Capture the cell that displays the provided text and extract its (x, y) central coordinate. 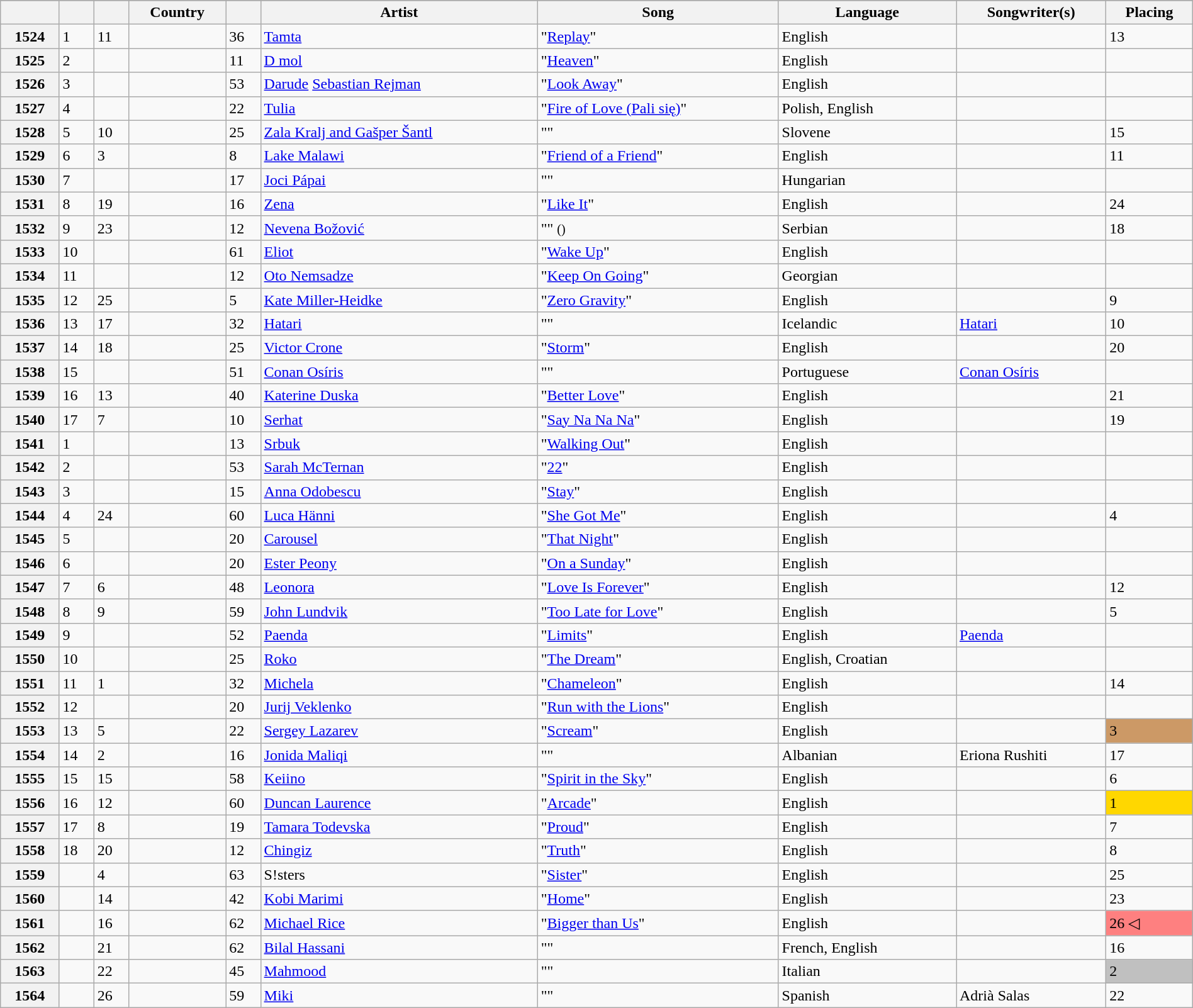
1542 (30, 468)
1557 (30, 827)
"Say Na Na Na" (658, 420)
1544 (30, 515)
"Better Love" (658, 396)
Ester Peony (399, 563)
1524 (30, 36)
Joci Pápai (399, 180)
48 (243, 587)
"Home" (658, 899)
Language (867, 13)
1546 (30, 563)
Tulia (399, 108)
"Stay" (658, 491)
Michela (399, 683)
Chingiz (399, 851)
Mahmood (399, 972)
English, Croatian (867, 659)
"Sister" (658, 875)
1536 (30, 324)
1540 (30, 420)
1554 (30, 755)
Zala Kralj and Gašper Šantl (399, 132)
"Limits" (658, 635)
Slovene (867, 132)
1550 (30, 659)
1525 (30, 60)
1556 (30, 803)
1533 (30, 252)
"The Dream" (658, 659)
"Chameleon" (658, 683)
"On a Sunday" (658, 563)
Kate Miller-Heidke (399, 300)
26 (111, 995)
"Love Is Forever" (658, 587)
"Storm" (658, 348)
1543 (30, 491)
1552 (30, 707)
"Arcade" (658, 803)
Kobi Marimi (399, 899)
1531 (30, 204)
John Lundvik (399, 611)
Placing (1149, 13)
51 (243, 372)
Serbian (867, 228)
1547 (30, 587)
1529 (30, 156)
Carousel (399, 539)
"Scream" (658, 731)
1555 (30, 779)
1539 (30, 396)
Country (177, 13)
"Truth" (658, 851)
1553 (30, 731)
Albanian (867, 755)
Eriona Rushiti (1031, 755)
D mol (399, 60)
"That Night" (658, 539)
Jurij Veklenko (399, 707)
Adrià Salas (1031, 995)
Tamara Todevska (399, 827)
"Heaven" (658, 60)
1534 (30, 276)
Artist (399, 13)
Anna Odobescu (399, 491)
1538 (30, 372)
Katerine Duska (399, 396)
Serhat (399, 420)
Srbuk (399, 444)
26 ◁ (1149, 923)
"Like It" (658, 204)
36 (243, 36)
1548 (30, 611)
"Too Late for Love" (658, 611)
"Walking Out" (658, 444)
Darude Sebastian Rejman (399, 84)
40 (243, 396)
Lake Malawi (399, 156)
"22" (658, 468)
1551 (30, 683)
Songwriter(s) (1031, 13)
Sarah McTernan (399, 468)
1561 (30, 923)
Keiino (399, 779)
Miki (399, 995)
Bilal Hassani (399, 948)
Tamta (399, 36)
"Keep On Going" (658, 276)
1526 (30, 84)
1537 (30, 348)
"Zero Gravity" (658, 300)
1563 (30, 972)
1560 (30, 899)
Oto Nemsadze (399, 276)
1541 (30, 444)
Song (658, 13)
Roko (399, 659)
1527 (30, 108)
Hungarian (867, 180)
58 (243, 779)
"Run with the Lions" (658, 707)
"Fire of Love (Pali się)" (658, 108)
"Bigger than Us" (658, 923)
Leonora (399, 587)
1535 (30, 300)
Sergey Lazarev (399, 731)
45 (243, 972)
Georgian (867, 276)
"Replay" (658, 36)
1532 (30, 228)
61 (243, 252)
Michael Rice (399, 923)
1528 (30, 132)
"Friend of a Friend" (658, 156)
Luca Hänni (399, 515)
Nevena Božović (399, 228)
63 (243, 875)
1530 (30, 180)
Portuguese (867, 372)
"Proud" (658, 827)
Icelandic (867, 324)
Zena (399, 204)
1549 (30, 635)
Italian (867, 972)
S!sters (399, 875)
"Look Away" (658, 84)
Eliot (399, 252)
42 (243, 899)
"" () (658, 228)
Victor Crone (399, 348)
"Wake Up" (658, 252)
French, English (867, 948)
1559 (30, 875)
1545 (30, 539)
"Spirit in the Sky" (658, 779)
Jonida Maliqi (399, 755)
Duncan Laurence (399, 803)
1558 (30, 851)
1562 (30, 948)
52 (243, 635)
Polish, English (867, 108)
"She Got Me" (658, 515)
1564 (30, 995)
Spanish (867, 995)
